Determine the (x, y) coordinate at the center of the cell enclosing the given text.  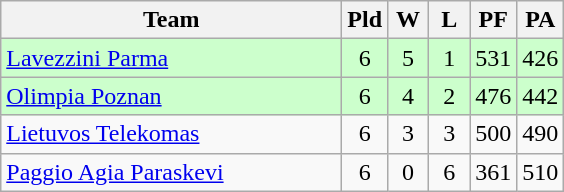
442 (540, 96)
490 (540, 134)
531 (494, 58)
Team (172, 20)
4 (408, 96)
1 (450, 58)
476 (494, 96)
PF (494, 20)
Lietuvos Telekomas (172, 134)
W (408, 20)
Olimpia Poznan (172, 96)
PA (540, 20)
0 (408, 172)
Lavezzini Parma (172, 58)
361 (494, 172)
Paggio Agia Paraskevi (172, 172)
510 (540, 172)
426 (540, 58)
Pld (365, 20)
5 (408, 58)
L (450, 20)
500 (494, 134)
2 (450, 96)
